From the cell containing the given text, extract its center point as (X, Y) coordinate. 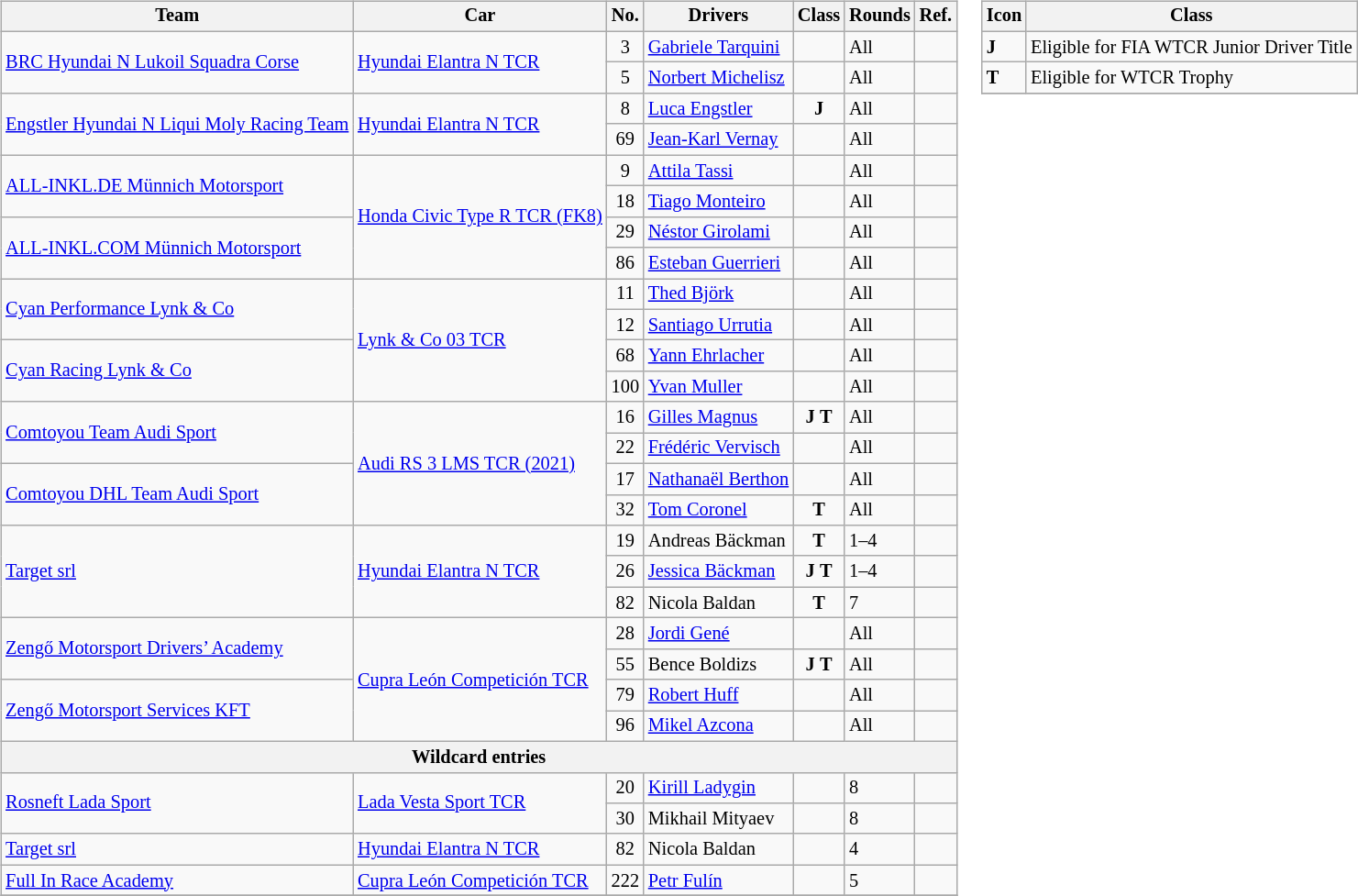
20 (625, 788)
9 (625, 171)
Jean-Karl Vernay (719, 139)
29 (625, 232)
19 (625, 541)
69 (625, 139)
Car (480, 17)
Nathanaël Berthon (719, 479)
Jordi Gené (719, 634)
Tom Coronel (719, 510)
Gilles Magnus (719, 417)
Comtoyou Team Audi Sport (177, 433)
28 (625, 634)
Engstler Hyundai N Liqui Moly Racing Team (177, 125)
96 (625, 726)
Petr Fulín (719, 880)
Thed Björk (719, 294)
Santiago Urrutia (719, 325)
Drivers (719, 17)
22 (625, 448)
Icon (1004, 17)
Yann Ehrlacher (719, 356)
Mikel Azcona (719, 726)
68 (625, 356)
Luca Engstler (719, 109)
11 (625, 294)
Zengő Motorsport Drivers’ Academy (177, 649)
Honda Civic Type R TCR (FK8) (480, 216)
Eligible for WTCR Trophy (1191, 78)
Ref. (935, 17)
Team (177, 17)
Lynk & Co 03 TCR (480, 341)
26 (625, 571)
Cyan Performance Lynk & Co (177, 310)
18 (625, 202)
No. (625, 17)
Full In Race Academy (177, 880)
Rosneft Lada Sport (177, 803)
ALL-INKL.COM Münnich Motorsport (177, 248)
ALL-INKL.DE Münnich Motorsport (177, 185)
Andreas Bäckman (719, 541)
86 (625, 263)
Rounds (880, 17)
55 (625, 664)
32 (625, 510)
222 (625, 880)
Eligible for FIA WTCR Junior Driver Title (1191, 47)
Cyan Racing Lynk & Co (177, 371)
Kirill Ladygin (719, 788)
79 (625, 695)
Lada Vesta Sport TCR (480, 803)
Jessica Bäckman (719, 571)
Robert Huff (719, 695)
3 (625, 47)
Tiago Monteiro (719, 202)
Attila Tassi (719, 171)
Wildcard entries (479, 757)
Mikhail Mityaev (719, 819)
BRC Hyundai N Lukoil Squadra Corse (177, 62)
30 (625, 819)
Yvan Muller (719, 387)
16 (625, 417)
Comtoyou DHL Team Audi Sport (177, 493)
Esteban Guerrieri (719, 263)
Norbert Michelisz (719, 78)
Zengő Motorsport Services KFT (177, 710)
17 (625, 479)
Audi RS 3 LMS TCR (2021) (480, 464)
Bence Boldizs (719, 664)
100 (625, 387)
4 (880, 849)
Gabriele Tarquini (719, 47)
12 (625, 325)
Néstor Girolami (719, 232)
7 (880, 603)
Frédéric Vervisch (719, 448)
